Provide the (X, Y) coordinate of the cell's center where the given text is located.  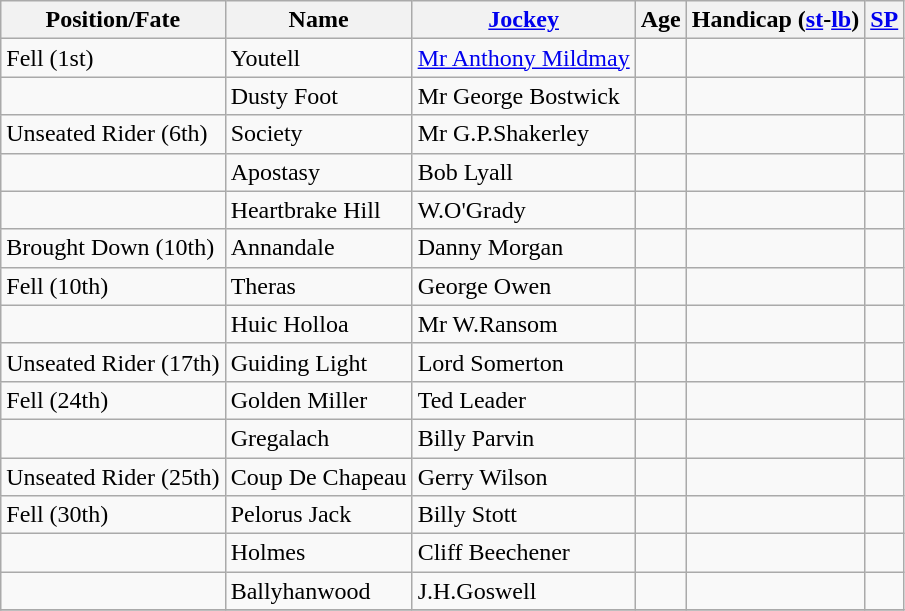
Fell (1st) (113, 58)
Ted Leader (524, 400)
Fell (30th) (113, 515)
Mr W.Ransom (524, 324)
Unseated Rider (25th) (113, 477)
Mr Anthony Mildmay (524, 58)
Society (318, 134)
Golden Miller (318, 400)
Unseated Rider (6th) (113, 134)
Position/Fate (113, 20)
Fell (24th) (113, 400)
Coup De Chapeau (318, 477)
Brought Down (10th) (113, 248)
Pelorus Jack (318, 515)
Billy Parvin (524, 438)
Annandale (318, 248)
Jockey (524, 20)
Unseated Rider (17th) (113, 362)
Dusty Foot (318, 96)
Mr George Bostwick (524, 96)
Youtell (318, 58)
Heartbrake Hill (318, 210)
Huic Holloa (318, 324)
Theras (318, 286)
Cliff Beechener (524, 553)
SP (884, 20)
Lord Somerton (524, 362)
Fell (10th) (113, 286)
Name (318, 20)
Holmes (318, 553)
Billy Stott (524, 515)
Apostasy (318, 172)
Guiding Light (318, 362)
J.H.Goswell (524, 591)
Gerry Wilson (524, 477)
Ballyhanwood (318, 591)
Age (660, 20)
Handicap (st-lb) (775, 20)
George Owen (524, 286)
Gregalach (318, 438)
W.O'Grady (524, 210)
Bob Lyall (524, 172)
Danny Morgan (524, 248)
Mr G.P.Shakerley (524, 134)
